Capture the cell that displays the provided text and extract its (x, y) central coordinate. 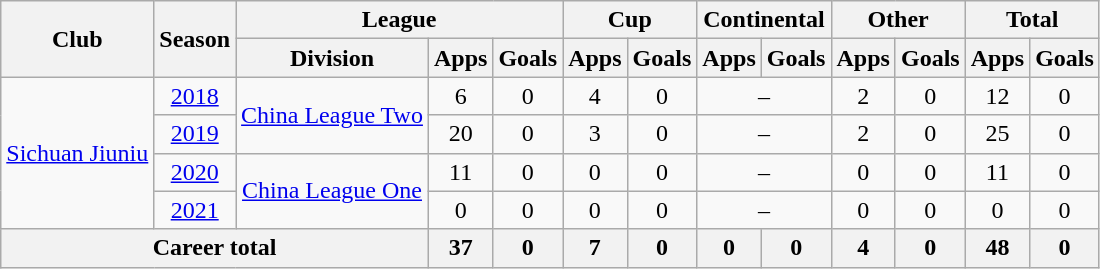
Sichuan Jiuniu (78, 153)
6 (460, 96)
3 (595, 134)
20 (460, 134)
2020 (195, 172)
Continental (764, 20)
Other (898, 20)
League (400, 20)
Club (78, 39)
2018 (195, 96)
2021 (195, 210)
25 (997, 134)
48 (997, 248)
Season (195, 39)
12 (997, 96)
China League One (332, 191)
37 (460, 248)
Cup (630, 20)
Division (332, 58)
China League Two (332, 115)
7 (595, 248)
2019 (195, 134)
Career total (215, 248)
Total (1032, 20)
